Find where the given text appears and provide that cell's center as [X, Y] coordinate. 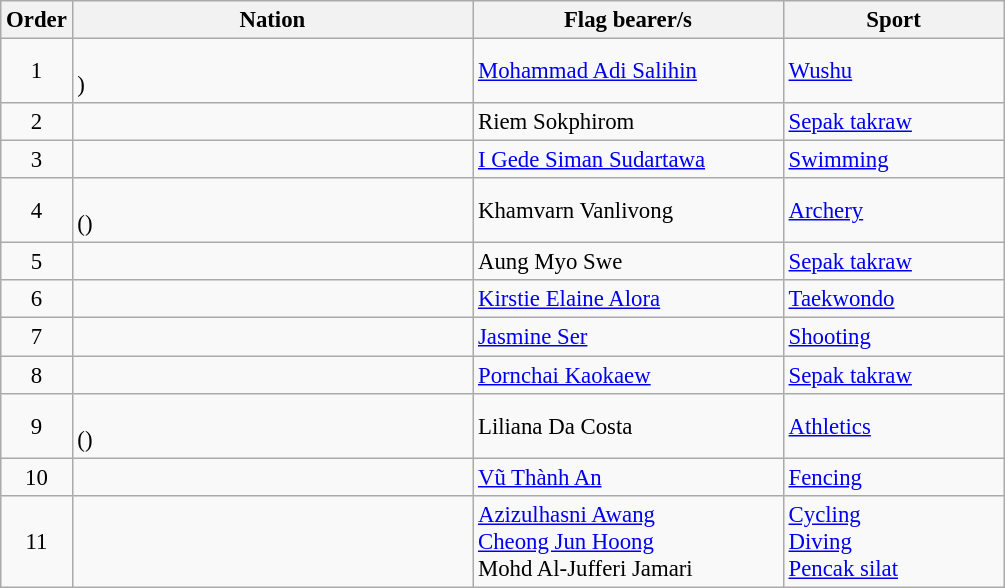
7 [36, 337]
Athletics [894, 426]
) [272, 72]
2 [36, 122]
Order [36, 20]
Kirstie Elaine Alora [628, 299]
Archery [894, 210]
Mohammad Adi Salihin [628, 72]
Jasmine Ser [628, 337]
11 [36, 541]
Shooting [894, 337]
Pornchai Kaokaew [628, 375]
Aung Myo Swe [628, 262]
Nation [272, 20]
9 [36, 426]
Liliana Da Costa [628, 426]
Vũ Thành An [628, 477]
I Gede Siman Sudartawa [628, 160]
Khamvarn Vanlivong [628, 210]
8 [36, 375]
Sport [894, 20]
3 [36, 160]
CyclingDivingPencak silat [894, 541]
5 [36, 262]
Flag bearer/s [628, 20]
6 [36, 299]
Taekwondo [894, 299]
Riem Sokphirom [628, 122]
Azizulhasni AwangCheong Jun HoongMohd Al-Jufferi Jamari [628, 541]
10 [36, 477]
Wushu [894, 72]
Swimming [894, 160]
4 [36, 210]
Fencing [894, 477]
1 [36, 72]
